Output the [x, y] coordinate of the center of the cell containing the given text.  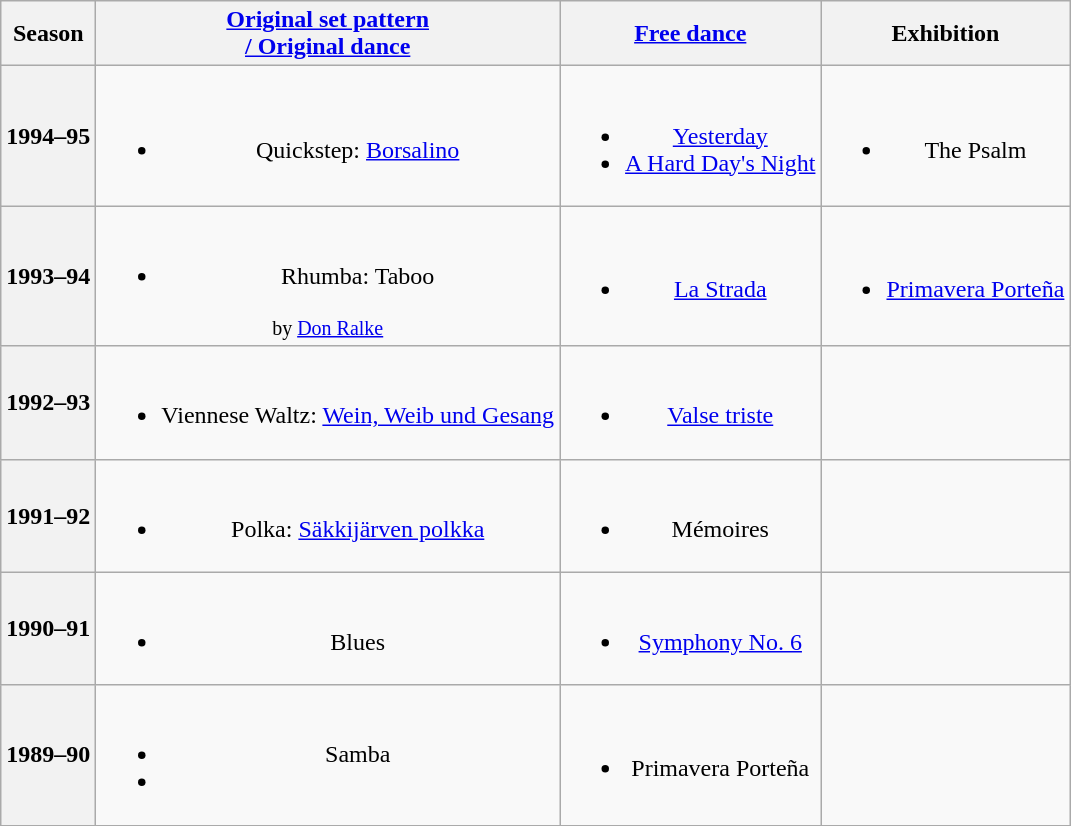
The Psalm [946, 136]
1992–93 [48, 402]
Free dance [690, 34]
1989–90 [48, 755]
La Strada [690, 276]
1994–95 [48, 136]
1991–92 [48, 516]
Quickstep: Borsalino [328, 136]
Mémoires [690, 516]
Viennese Waltz: Wein, Weib und Gesang [328, 402]
Exhibition [946, 34]
Season [48, 34]
Symphony No. 6 [690, 628]
1993–94 [48, 276]
Samba [328, 755]
Rhumba: Tabooby Don Ralke [328, 276]
Original set pattern / Original dance [328, 34]
1990–91 [48, 628]
Valse triste [690, 402]
Blues [328, 628]
YesterdayA Hard Day's Night [690, 136]
Polka: Säkkijärven polkka [328, 516]
